Capture the cell that displays the provided text and extract its [x, y] central coordinate. 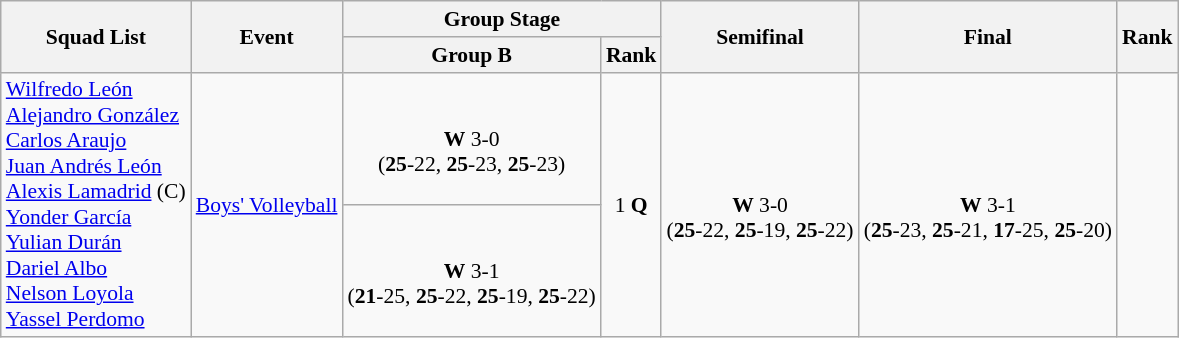
Wilfredo LeónAlejandro GonzálezCarlos AraujoJuan Andrés LeónAlexis Lamadrid (C)Yonder GarcíaYulian DuránDariel AlboNelson LoyolaYassel Perdomo [96, 204]
Group Stage [502, 19]
1 Q [632, 204]
Boys' Volleyball [267, 204]
Squad List [96, 36]
Group B [471, 55]
W 3-0 (25-22, 25-23, 25-23) [471, 138]
Semifinal [760, 36]
W 3-1 (25-23, 25-21, 17-25, 25-20) [988, 204]
Event [267, 36]
W 3-0 (25-22, 25-19, 25-22) [760, 204]
W 3-1 (21-25, 25-22, 25-19, 25-22) [471, 272]
Final [988, 36]
